Find where the given text appears and provide that cell's center as [x, y] coordinate. 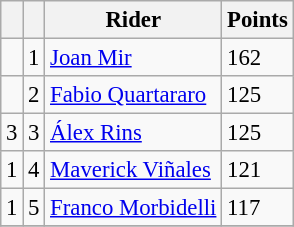
5 [34, 208]
Rider [134, 20]
Álex Rins [134, 133]
117 [258, 208]
Franco Morbidelli [134, 208]
4 [34, 170]
2 [34, 95]
162 [258, 58]
Joan Mir [134, 58]
121 [258, 170]
Fabio Quartararo [134, 95]
Maverick Viñales [134, 170]
Points [258, 20]
